Return the (x, y) coordinate for the center point of the cell that contains the specified text.  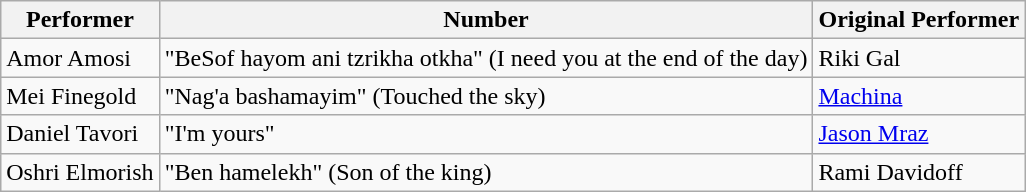
Performer (80, 20)
"I'm yours" (486, 134)
Number (486, 20)
"Ben hamelekh" (Son of the king) (486, 172)
Riki Gal (919, 58)
Oshri Elmorish (80, 172)
Amor Amosi (80, 58)
Jason Mraz (919, 134)
Rami Davidoff (919, 172)
Daniel Tavori (80, 134)
Original Performer (919, 20)
"BeSof hayom ani tzrikha otkha" (I need you at the end of the day) (486, 58)
Mei Finegold (80, 96)
"Nag'a bashamayim" (Touched the sky) (486, 96)
Machina (919, 96)
